Determine the (x, y) coordinate at the center of the cell enclosing the given text.  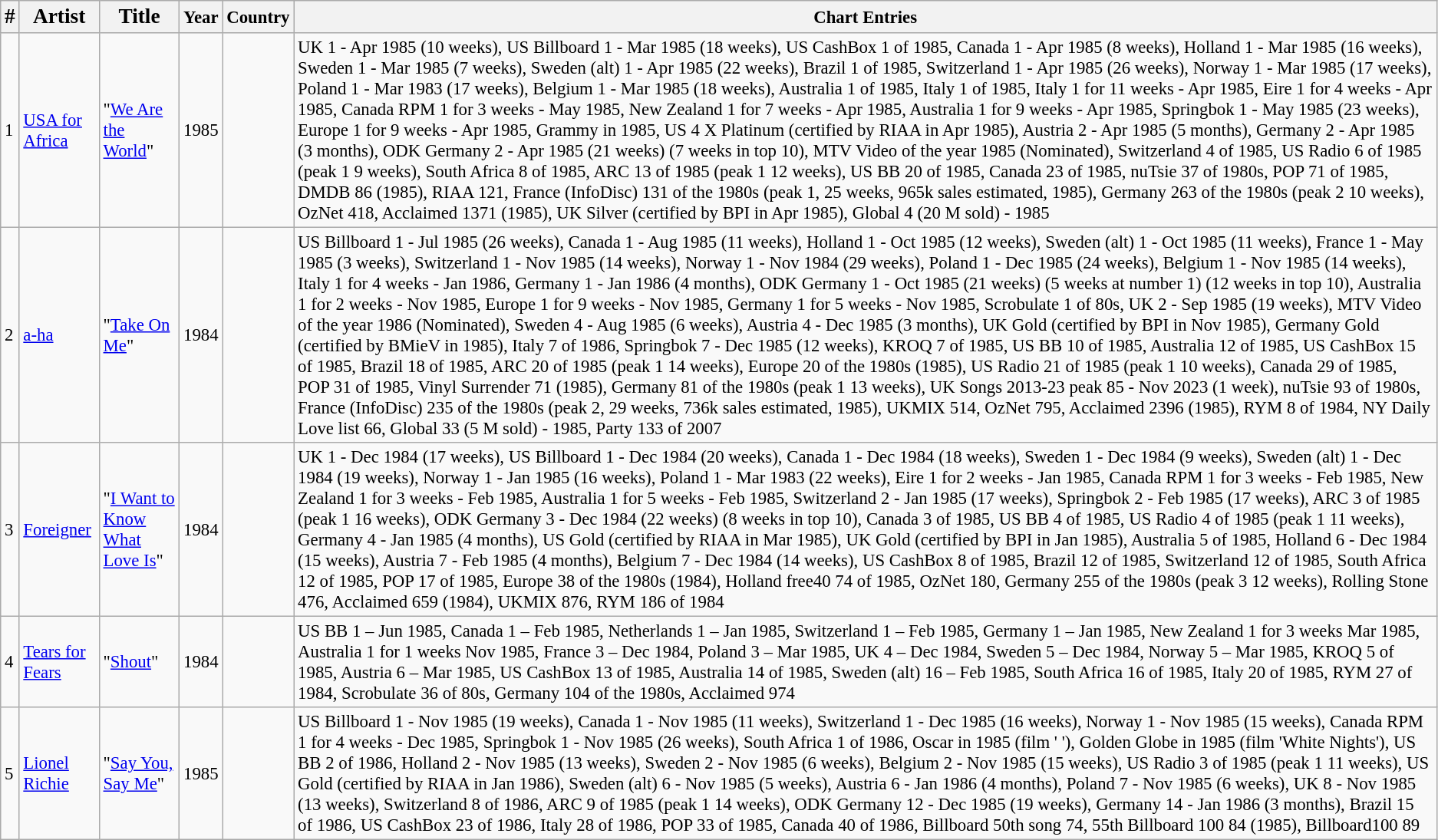
Chart Entries (866, 17)
5 (10, 773)
"We Are the World" (140, 130)
3 (10, 529)
Title (140, 17)
"Shout" (140, 663)
Lionel Richie (59, 773)
Country (258, 17)
"Say You, Say Me" (140, 773)
"I Want to Know What Love Is" (140, 529)
Foreigner (59, 529)
Artist (59, 17)
Year (201, 17)
2 (10, 336)
# (10, 17)
Tears for Fears (59, 663)
"Take On Me" (140, 336)
a-ha (59, 336)
4 (10, 663)
1 (10, 130)
USA for Africa (59, 130)
